Find where the given text appears and provide that cell's center as (X, Y) coordinate. 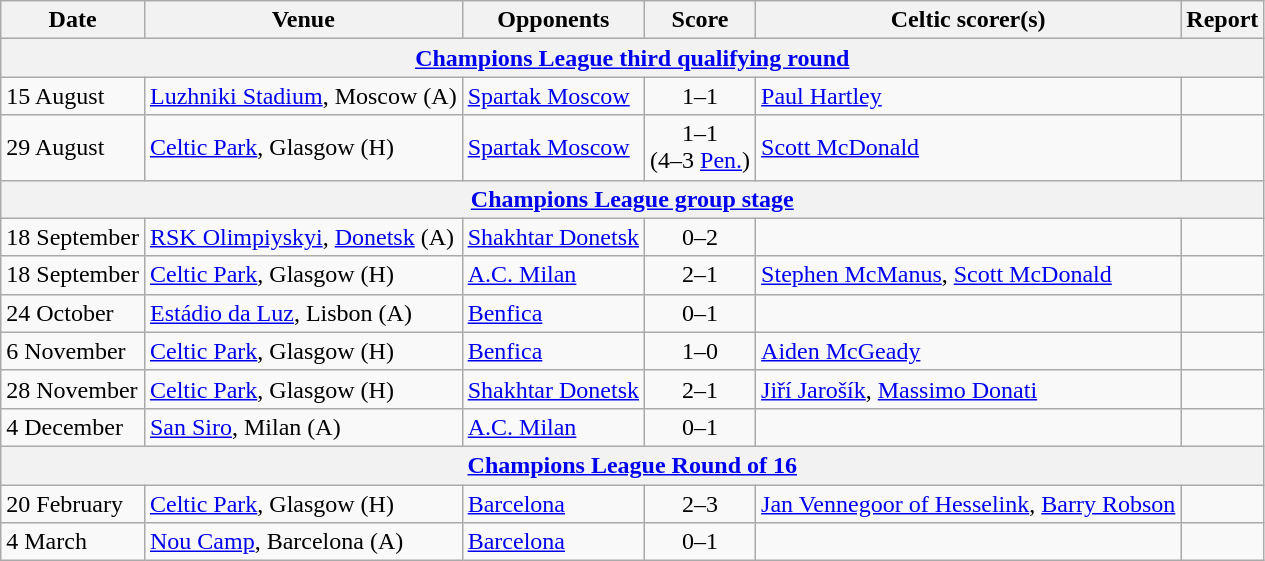
6 November (73, 351)
San Siro, Milan (A) (303, 427)
Celtic scorer(s) (968, 20)
Scott McDonald (968, 148)
Date (73, 20)
24 October (73, 313)
Stephen McManus, Scott McDonald (968, 275)
Aiden McGeady (968, 351)
4 December (73, 427)
Score (700, 20)
Opponents (553, 20)
1–1 (700, 96)
Jan Vennegoor of Hesselink, Barry Robson (968, 503)
4 March (73, 542)
28 November (73, 389)
RSK Olimpiyskyi, Donetsk (A) (303, 237)
Report (1222, 20)
Paul Hartley (968, 96)
Venue (303, 20)
1–0 (700, 351)
29 August (73, 148)
Champions League Round of 16 (632, 465)
Champions League third qualifying round (632, 58)
1–1 (4–3 Pen.) (700, 148)
Champions League group stage (632, 199)
Nou Camp, Barcelona (A) (303, 542)
20 February (73, 503)
15 August (73, 96)
Jiří Jarošík, Massimo Donati (968, 389)
0–2 (700, 237)
2–3 (700, 503)
Estádio da Luz, Lisbon (A) (303, 313)
Luzhniki Stadium, Moscow (A) (303, 96)
